Output the (X, Y) coordinate of the center of the cell containing the given text.  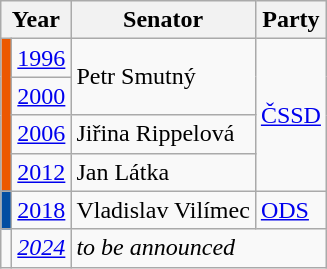
2006 (42, 134)
1996 (42, 58)
2012 (42, 172)
2024 (42, 248)
2000 (42, 96)
Year (36, 20)
Jiřina Rippelová (163, 134)
Petr Smutný (163, 77)
2018 (42, 210)
Vladislav Vilímec (163, 210)
Party (290, 20)
ODS (290, 210)
Senator (163, 20)
Jan Látka (163, 172)
ČSSD (290, 115)
to be announced (199, 248)
